Scan for the cell matching the given text and deliver its (X, Y) coordinate at center. 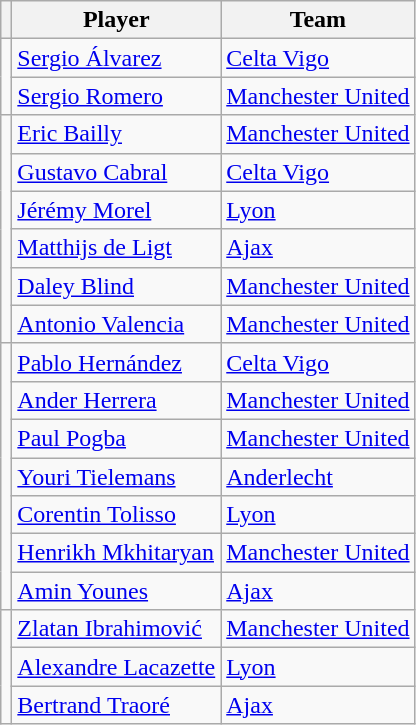
Player (116, 20)
Bertrand Traoré (116, 705)
Daley Blind (116, 286)
Zlatan Ibrahimović (116, 629)
Jérémy Morel (116, 210)
Sergio Álvarez (116, 58)
Ander Herrera (116, 400)
Youri Tielemans (116, 477)
Eric Bailly (116, 134)
Alexandre Lacazette (116, 667)
Matthijs de Ligt (116, 248)
Gustavo Cabral (116, 172)
Amin Younes (116, 591)
Anderlecht (318, 477)
Team (318, 20)
Sergio Romero (116, 96)
Corentin Tolisso (116, 515)
Antonio Valencia (116, 324)
Henrikh Mkhitaryan (116, 553)
Pablo Hernández (116, 362)
Paul Pogba (116, 438)
